Provide the (X, Y) coordinate of the cell's center where the given text is located.  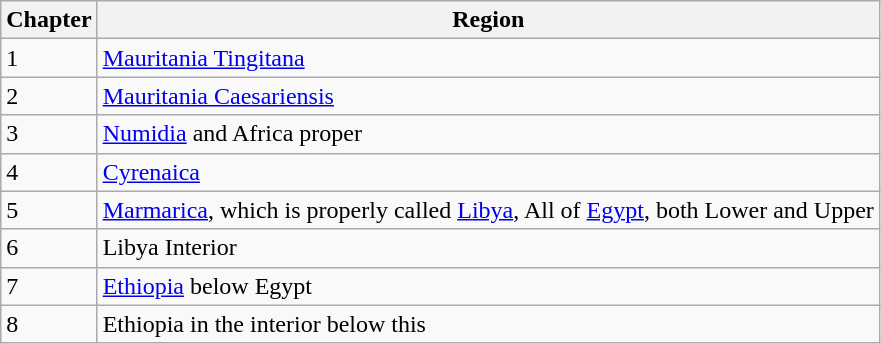
2 (49, 96)
Mauritania Caesariensis (488, 96)
Ethiopia below Egypt (488, 286)
Ethiopia in the interior below this (488, 324)
Mauritania Tingitana (488, 58)
8 (49, 324)
7 (49, 286)
Region (488, 20)
Numidia and Africa proper (488, 134)
6 (49, 248)
Chapter (49, 20)
3 (49, 134)
1 (49, 58)
Libya Interior (488, 248)
Marmarica, which is properly called Libya, All of Egypt, both Lower and Upper (488, 210)
5 (49, 210)
Cyrenaica (488, 172)
4 (49, 172)
